Extract the (X, Y) coordinate from the center of the cell holding the provided text.  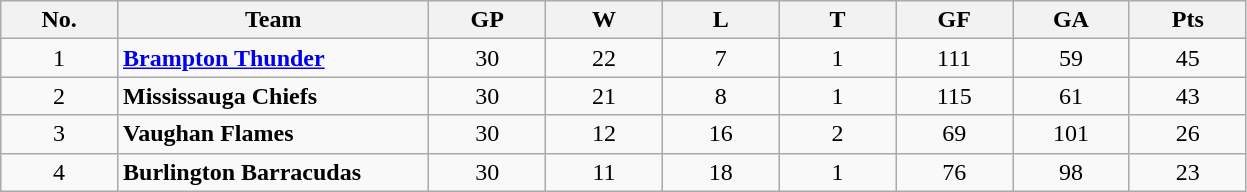
4 (60, 172)
GP (488, 20)
GA (1072, 20)
Team (272, 20)
21 (604, 96)
98 (1072, 172)
GF (954, 20)
59 (1072, 58)
8 (720, 96)
18 (720, 172)
Mississauga Chiefs (272, 96)
Brampton Thunder (272, 58)
23 (1188, 172)
T (838, 20)
16 (720, 134)
76 (954, 172)
7 (720, 58)
115 (954, 96)
Vaughan Flames (272, 134)
Pts (1188, 20)
45 (1188, 58)
No. (60, 20)
22 (604, 58)
69 (954, 134)
L (720, 20)
111 (954, 58)
26 (1188, 134)
43 (1188, 96)
3 (60, 134)
12 (604, 134)
61 (1072, 96)
11 (604, 172)
W (604, 20)
Burlington Barracudas (272, 172)
101 (1072, 134)
